Search for the cell housing the specified text and yield its [X, Y] center coordinate. 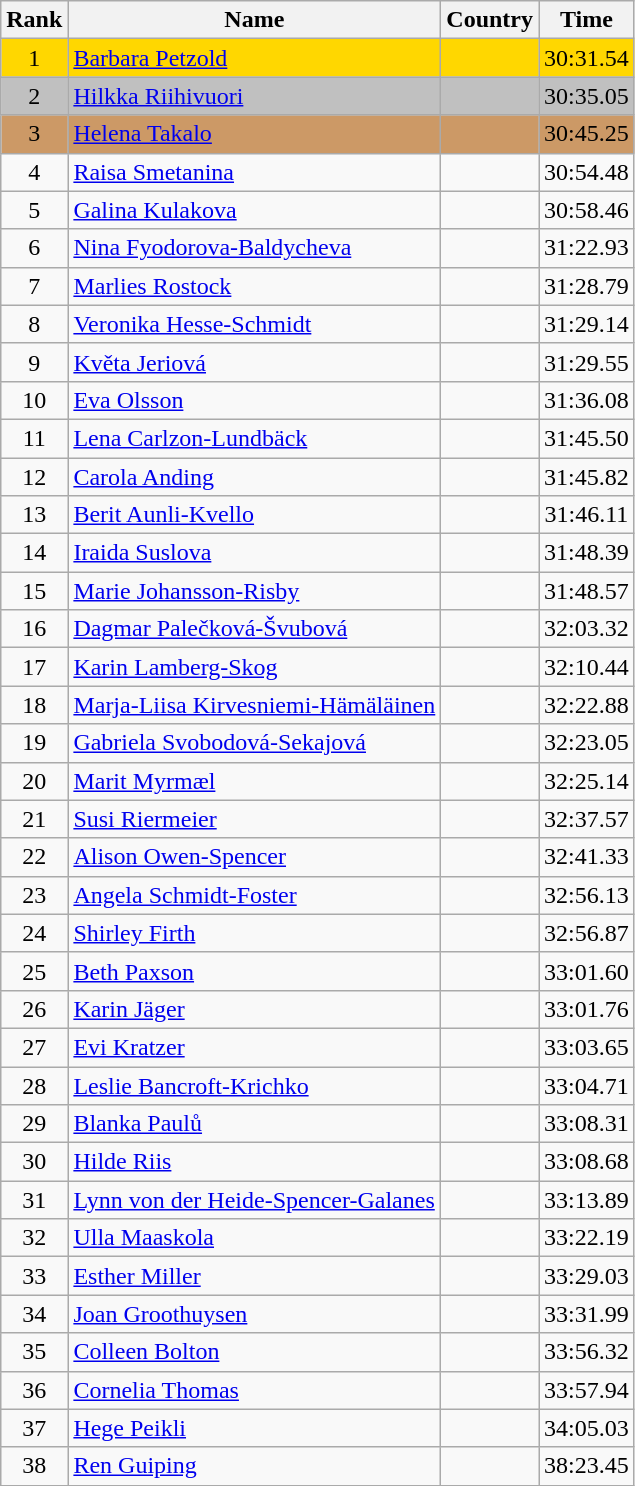
Nina Fyodorova-Baldycheva [254, 248]
Galina Kulakova [254, 210]
20 [34, 781]
13 [34, 515]
Eva Olsson [254, 400]
10 [34, 400]
30 [34, 1162]
29 [34, 1124]
33:31.99 [587, 1314]
32:41.33 [587, 857]
1 [34, 58]
32:37.57 [587, 819]
Květa Jeriová [254, 362]
33:56.32 [587, 1352]
Lynn von der Heide-Spencer-Galanes [254, 1200]
Alison Owen-Spencer [254, 857]
4 [34, 172]
Barbara Petzold [254, 58]
22 [34, 857]
Ulla Maaskola [254, 1238]
33:08.31 [587, 1124]
31:28.79 [587, 286]
Lena Carlzon-Lundbäck [254, 438]
Country [490, 20]
28 [34, 1085]
31:48.39 [587, 553]
16 [34, 629]
17 [34, 667]
33:29.03 [587, 1276]
Karin Lamberg-Skog [254, 667]
Hilkka Riihivuori [254, 96]
Rank [34, 20]
Marie Johansson-Risby [254, 591]
24 [34, 933]
32:56.87 [587, 933]
Hilde Riis [254, 1162]
Name [254, 20]
15 [34, 591]
35 [34, 1352]
31:46.11 [587, 515]
33:01.60 [587, 971]
Berit Aunli-Kvello [254, 515]
Iraida Suslova [254, 553]
6 [34, 248]
32:56.13 [587, 895]
31:48.57 [587, 591]
7 [34, 286]
8 [34, 324]
34:05.03 [587, 1428]
31:22.93 [587, 248]
Evi Kratzer [254, 1047]
Susi Riermeier [254, 819]
30:31.54 [587, 58]
33:01.76 [587, 1009]
31:29.55 [587, 362]
Raisa Smetanina [254, 172]
32:23.05 [587, 743]
21 [34, 819]
Blanka Paulů [254, 1124]
Dagmar Palečková-Švubová [254, 629]
32:10.44 [587, 667]
27 [34, 1047]
Marlies Rostock [254, 286]
33 [34, 1276]
3 [34, 134]
32 [34, 1238]
32:22.88 [587, 705]
9 [34, 362]
Carola Anding [254, 477]
Helena Takalo [254, 134]
31:45.50 [587, 438]
Cornelia Thomas [254, 1390]
30:45.25 [587, 134]
31:45.82 [587, 477]
30:58.46 [587, 210]
33:13.89 [587, 1200]
12 [34, 477]
38 [34, 1466]
33:08.68 [587, 1162]
38:23.45 [587, 1466]
19 [34, 743]
23 [34, 895]
Ren Guiping [254, 1466]
30:35.05 [587, 96]
33:22.19 [587, 1238]
32:25.14 [587, 781]
Karin Jäger [254, 1009]
2 [34, 96]
31:36.08 [587, 400]
18 [34, 705]
36 [34, 1390]
34 [34, 1314]
Colleen Bolton [254, 1352]
31 [34, 1200]
11 [34, 438]
Hege Peikli [254, 1428]
Angela Schmidt-Foster [254, 895]
Marit Myrmæl [254, 781]
Beth Paxson [254, 971]
26 [34, 1009]
Veronika Hesse-Schmidt [254, 324]
Leslie Bancroft-Krichko [254, 1085]
Joan Groothuysen [254, 1314]
Time [587, 20]
25 [34, 971]
14 [34, 553]
Shirley Firth [254, 933]
33:04.71 [587, 1085]
33:57.94 [587, 1390]
37 [34, 1428]
Gabriela Svobodová-Sekajová [254, 743]
30:54.48 [587, 172]
5 [34, 210]
Esther Miller [254, 1276]
32:03.32 [587, 629]
Marja-Liisa Kirvesniemi-Hämäläinen [254, 705]
33:03.65 [587, 1047]
31:29.14 [587, 324]
